Locate the cell with the specified text and output its (x, y) center coordinate. 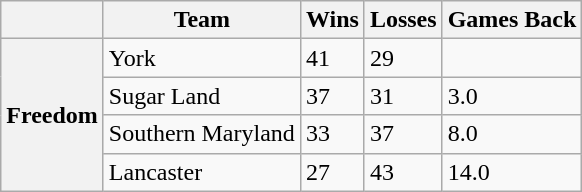
Lancaster (202, 172)
29 (403, 58)
Team (202, 20)
14.0 (512, 172)
3.0 (512, 96)
41 (332, 58)
Southern Maryland (202, 134)
27 (332, 172)
Games Back (512, 20)
43 (403, 172)
Losses (403, 20)
33 (332, 134)
Wins (332, 20)
York (202, 58)
8.0 (512, 134)
Freedom (52, 115)
Sugar Land (202, 96)
31 (403, 96)
